Search for the cell housing the specified text and yield its (x, y) center coordinate. 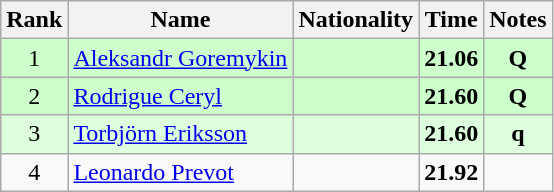
4 (34, 172)
1 (34, 58)
Time (452, 20)
21.06 (452, 58)
Name (180, 20)
Notes (518, 20)
2 (34, 96)
Torbjörn Eriksson (180, 134)
Aleksandr Goremykin (180, 58)
3 (34, 134)
21.92 (452, 172)
q (518, 134)
Leonardo Prevot (180, 172)
Nationality (356, 20)
Rank (34, 20)
Rodrigue Ceryl (180, 96)
